Provide the (x, y) coordinate of the cell's center where the given text is located.  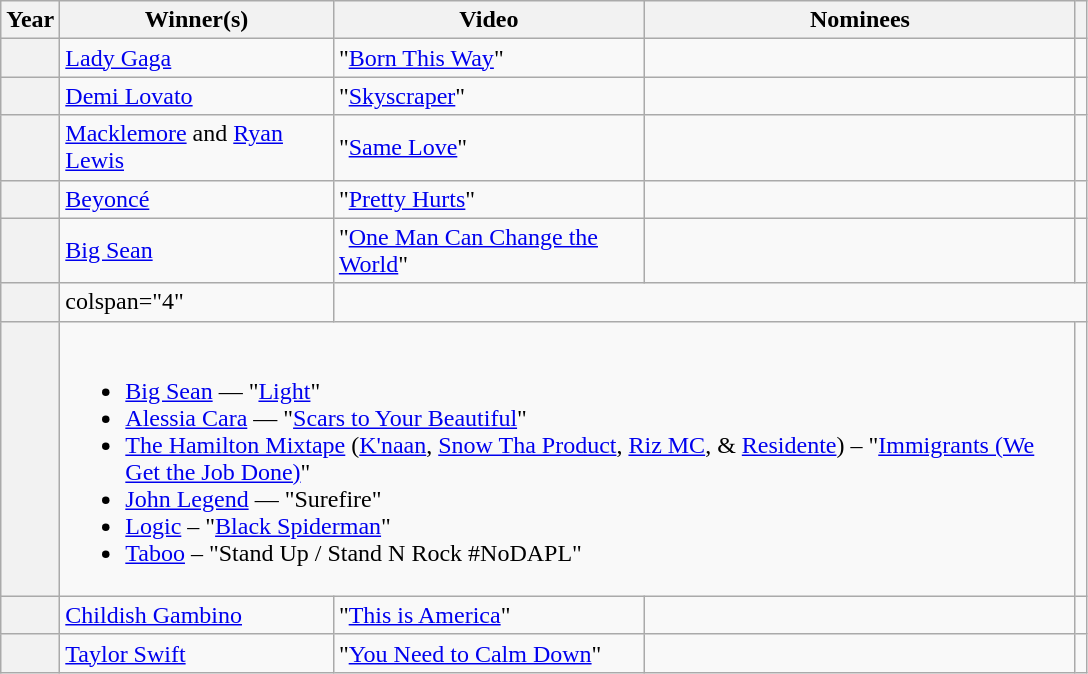
"Skyscraper" (488, 96)
"Born This Way" (488, 58)
Big Sean (197, 250)
Beyoncé (197, 199)
"You Need to Calm Down" (488, 653)
Macklemore and Ryan Lewis (197, 148)
Video (488, 20)
"Same Love" (488, 148)
colspan="4" (197, 302)
"One Man Can Change the World" (488, 250)
Childish Gambino (197, 615)
Year (30, 20)
Winner(s) (197, 20)
"This is America" (488, 615)
Nominees (860, 20)
"Pretty Hurts" (488, 199)
Lady Gaga (197, 58)
Taylor Swift (197, 653)
Demi Lovato (197, 96)
